Capture the cell that displays the provided text and extract its [X, Y] central coordinate. 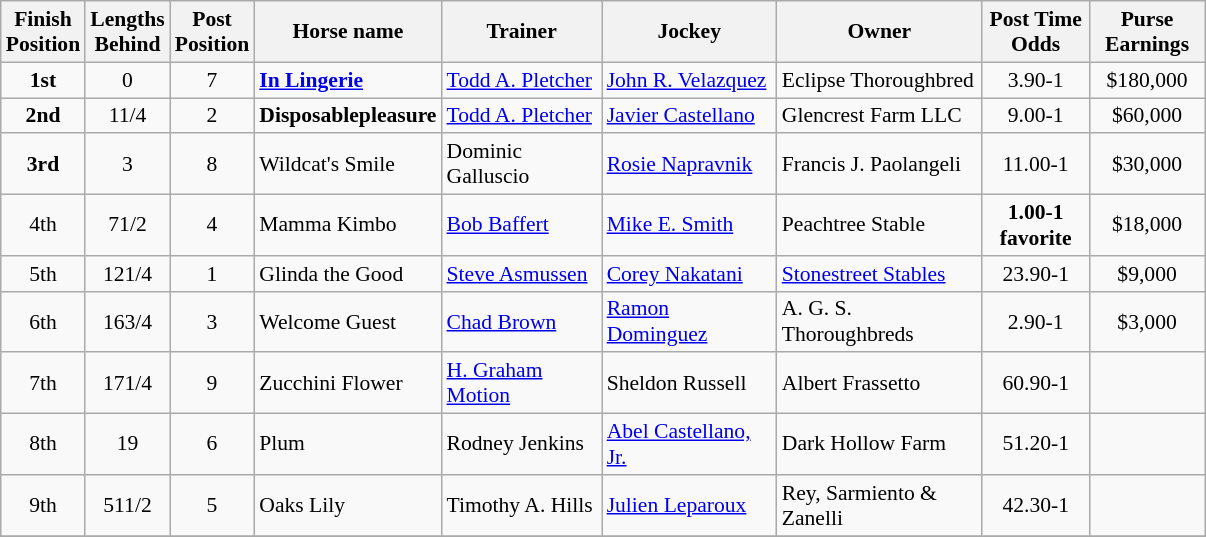
2 [212, 116]
23.90-1 [1036, 274]
19 [128, 444]
Bob Baffert [521, 226]
Disposablepleasure [348, 116]
9th [43, 506]
1st [43, 80]
8th [43, 444]
$180,000 [1146, 80]
$18,000 [1146, 226]
6th [43, 322]
Eclipse Thoroughbred [880, 80]
4 [212, 226]
Stonestreet Stables [880, 274]
$9,000 [1146, 274]
163/4 [128, 322]
5th [43, 274]
8 [212, 164]
9 [212, 384]
In Lingerie [348, 80]
Javier Castellano [690, 116]
1 [212, 274]
Peachtree Stable [880, 226]
4th [43, 226]
Plum [348, 444]
Finish Position [43, 32]
Rosie Napravnik [690, 164]
Mike E. Smith [690, 226]
Purse Earnings [1146, 32]
Post Time Odds [1036, 32]
5 [212, 506]
Francis J. Paolangeli [880, 164]
Timothy A. Hills [521, 506]
Jockey [690, 32]
11/4 [128, 116]
7 [212, 80]
171/4 [128, 384]
3rd [43, 164]
Zucchini Flower [348, 384]
2.90-1 [1036, 322]
Abel Castellano, Jr. [690, 444]
Lengths Behind [128, 32]
51.20-1 [1036, 444]
Horse name [348, 32]
60.90-1 [1036, 384]
Trainer [521, 32]
Rodney Jenkins [521, 444]
3.90-1 [1036, 80]
71/2 [128, 226]
John R. Velazquez [690, 80]
Chad Brown [521, 322]
Corey Nakatani [690, 274]
Dominic Galluscio [521, 164]
Welcome Guest [348, 322]
121/4 [128, 274]
Albert Frassetto [880, 384]
Ramon Dominguez [690, 322]
Steve Asmussen [521, 274]
6 [212, 444]
Mamma Kimbo [348, 226]
Sheldon Russell [690, 384]
A. G. S. Thoroughbreds [880, 322]
$60,000 [1146, 116]
Oaks Lily [348, 506]
H. Graham Motion [521, 384]
Owner [880, 32]
2nd [43, 116]
0 [128, 80]
9.00-1 [1036, 116]
$30,000 [1146, 164]
Glencrest Farm LLC [880, 116]
7th [43, 384]
$3,000 [1146, 322]
Rey, Sarmiento & Zanelli [880, 506]
1.00-1 favorite [1036, 226]
Wildcat's Smile [348, 164]
Glinda the Good [348, 274]
511/2 [128, 506]
Julien Leparoux [690, 506]
11.00-1 [1036, 164]
Post Position [212, 32]
42.30-1 [1036, 506]
Dark Hollow Farm [880, 444]
